Search for the cell housing the specified text and yield its [x, y] center coordinate. 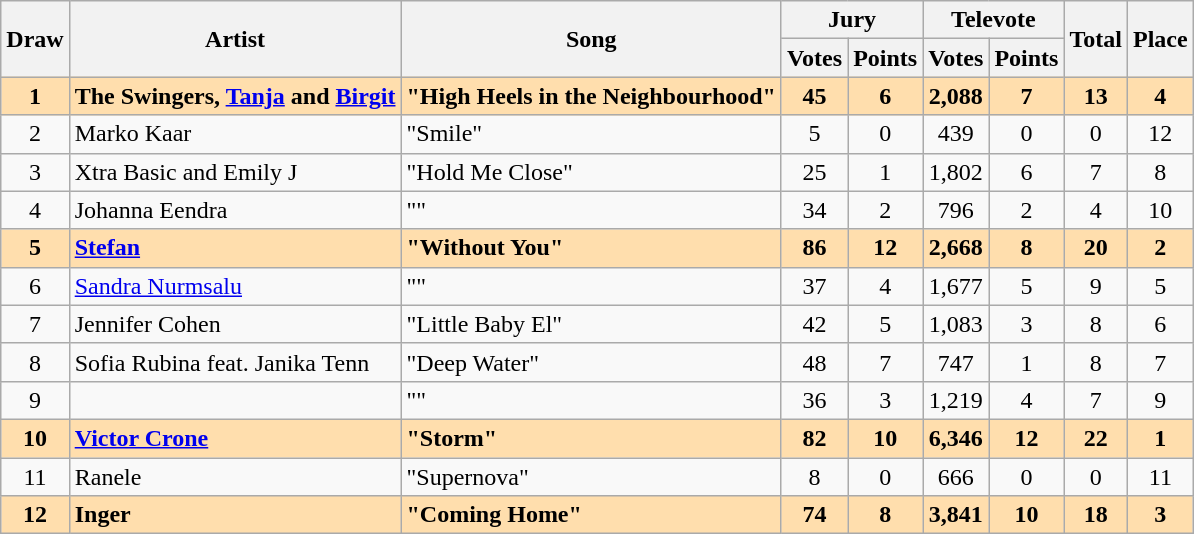
"Coming Home" [591, 515]
22 [1096, 438]
Total [1096, 39]
796 [956, 210]
Song [591, 39]
Televote [994, 20]
1,677 [956, 286]
"Hold Me Close" [591, 172]
"Smile" [591, 134]
3,841 [956, 515]
Victor Crone [235, 438]
74 [814, 515]
"High Heels in the Neighbourhood" [591, 96]
Jury [852, 20]
25 [814, 172]
666 [956, 477]
1,219 [956, 400]
Stefan [235, 248]
"Storm" [591, 438]
1,802 [956, 172]
Johanna Eendra [235, 210]
37 [814, 286]
48 [814, 362]
42 [814, 324]
439 [956, 134]
The Swingers, Tanja and Birgit [235, 96]
45 [814, 96]
2,668 [956, 248]
Inger [235, 515]
"Without You" [591, 248]
Artist [235, 39]
"Supernova" [591, 477]
Sofia Rubina feat. Janika Tenn [235, 362]
Marko Kaar [235, 134]
747 [956, 362]
36 [814, 400]
2,088 [956, 96]
"Deep Water" [591, 362]
Ranele [235, 477]
13 [1096, 96]
20 [1096, 248]
Jennifer Cohen [235, 324]
Place [1161, 39]
1,083 [956, 324]
Xtra Basic and Emily J [235, 172]
82 [814, 438]
18 [1096, 515]
Sandra Nurmsalu [235, 286]
Draw [35, 39]
"Little Baby El" [591, 324]
86 [814, 248]
6,346 [956, 438]
34 [814, 210]
